Detect which cell encompasses the target text, then output its [x, y] center coordinate. 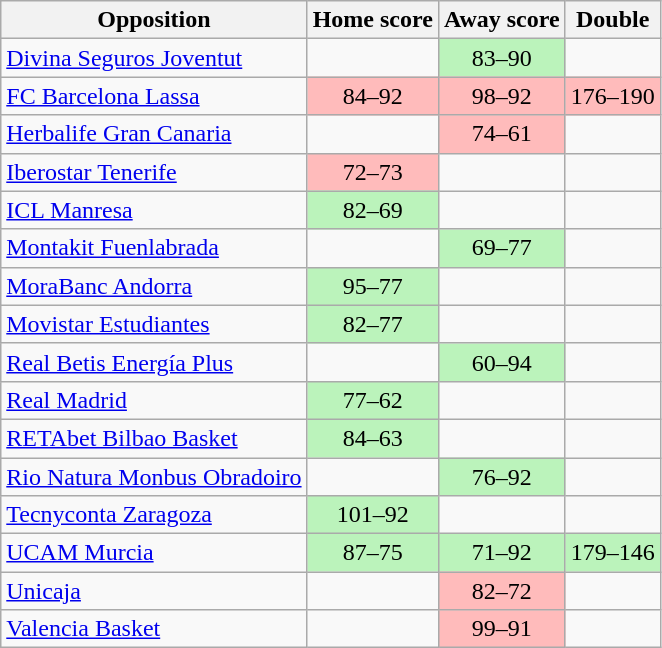
Montakit Fuenlabrada [154, 248]
179–146 [612, 553]
Valencia Basket [154, 629]
176–190 [612, 96]
84–92 [372, 96]
UCAM Murcia [154, 553]
71–92 [502, 553]
Divina Seguros Joventut [154, 58]
Opposition [154, 20]
Real Madrid [154, 400]
FC Barcelona Lassa [154, 96]
77–62 [372, 400]
83–90 [502, 58]
74–61 [502, 134]
82–72 [502, 591]
98–92 [502, 96]
RETAbet Bilbao Basket [154, 438]
MoraBanc Andorra [154, 286]
Iberostar Tenerife [154, 172]
Away score [502, 20]
Home score [372, 20]
82–69 [372, 210]
ICL Manresa [154, 210]
Movistar Estudiantes [154, 324]
Real Betis Energía Plus [154, 362]
99–91 [502, 629]
Unicaja [154, 591]
95–77 [372, 286]
72–73 [372, 172]
84–63 [372, 438]
Herbalife Gran Canaria [154, 134]
Rio Natura Monbus Obradoiro [154, 477]
69–77 [502, 248]
87–75 [372, 553]
60–94 [502, 362]
Double [612, 20]
76–92 [502, 477]
101–92 [372, 515]
Tecnyconta Zaragoza [154, 515]
82–77 [372, 324]
